Return (x, y) of the center of cell containing provided text 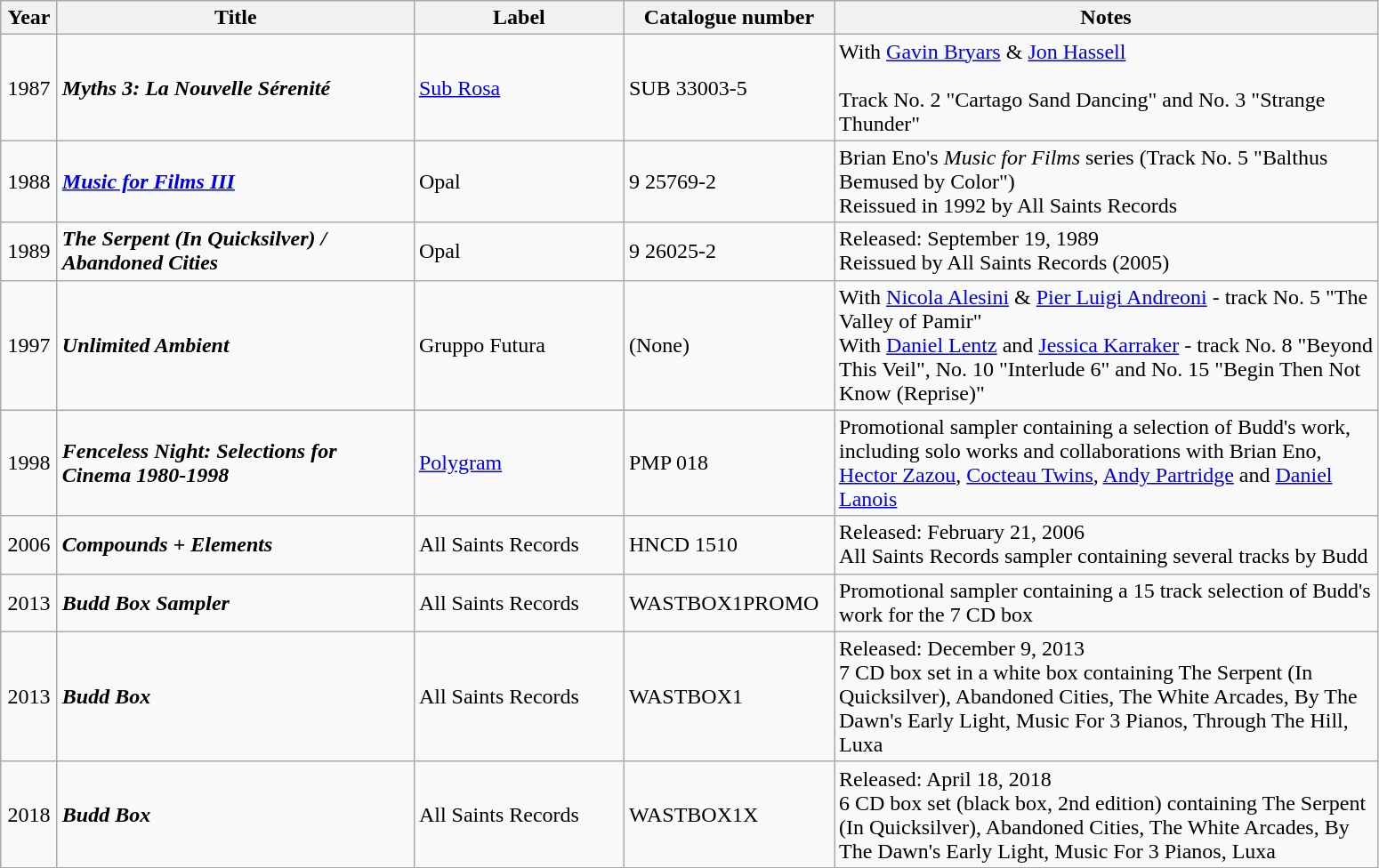
Unlimited Ambient (235, 345)
Gruppo Futura (519, 345)
WASTBOX1 (729, 696)
1989 (29, 251)
Myths 3: La Nouvelle Sérenité (235, 87)
Fenceless Night: Selections for Cinema 1980-1998 (235, 462)
Budd Box Sampler (235, 603)
Label (519, 18)
1997 (29, 345)
Released: February 21, 2006All Saints Records sampler containing several tracks by Budd (1107, 544)
SUB 33003-5 (729, 87)
Promotional sampler containing a 15 track selection of Budd's work for the 7 CD box (1107, 603)
PMP 018 (729, 462)
Compounds + Elements (235, 544)
(None) (729, 345)
Brian Eno's Music for Films series (Track No. 5 "Balthus Bemused by Color")Reissued in 1992 by All Saints Records (1107, 181)
Year (29, 18)
1998 (29, 462)
HNCD 1510 (729, 544)
WASTBOX1PROMO (729, 603)
9 26025-2 (729, 251)
Released: September 19, 1989Reissued by All Saints Records (2005) (1107, 251)
Notes (1107, 18)
2006 (29, 544)
2018 (29, 815)
Music for Films III (235, 181)
Sub Rosa (519, 87)
9 25769-2 (729, 181)
1988 (29, 181)
The Serpent (In Quicksilver) / Abandoned Cities (235, 251)
With Gavin Bryars & Jon HassellTrack No. 2 "Cartago Sand Dancing" and No. 3 "Strange Thunder" (1107, 87)
1987 (29, 87)
WASTBOX1X (729, 815)
Catalogue number (729, 18)
Title (235, 18)
Polygram (519, 462)
